Output the (x, y) coordinate of the center of the cell containing the given text.  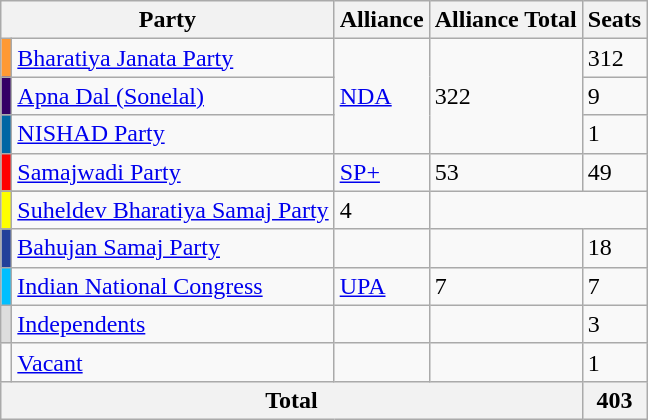
Suheldev Bharatiya Samaj Party (173, 210)
Samajwadi Party (173, 172)
Seats (614, 20)
Alliance Total (506, 20)
UPA (382, 286)
3 (614, 324)
53 (506, 172)
NISHAD Party (173, 134)
SP+ (382, 172)
322 (506, 96)
Indian National Congress (173, 286)
NDA (382, 96)
4 (382, 210)
403 (614, 400)
18 (614, 248)
Bahujan Samaj Party (173, 248)
Vacant (173, 362)
Bharatiya Janata Party (173, 58)
Total (292, 400)
Independents (173, 324)
Party (168, 20)
312 (614, 58)
Alliance (382, 20)
49 (614, 172)
9 (614, 96)
Apna Dal (Sonelal) (173, 96)
